Return (x, y) of the center of cell containing provided text 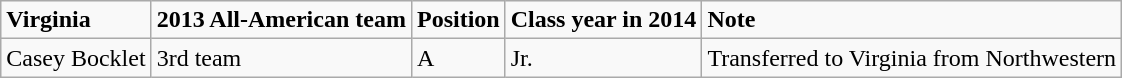
Casey Bocklet (76, 58)
Position (458, 20)
Note (912, 20)
Transferred to Virginia from Northwestern (912, 58)
A (458, 58)
Class year in 2014 (604, 20)
3rd team (281, 58)
Jr. (604, 58)
Virginia (76, 20)
2013 All-American team (281, 20)
